Provide the [x, y] coordinate of the cell's center where the given text is located.  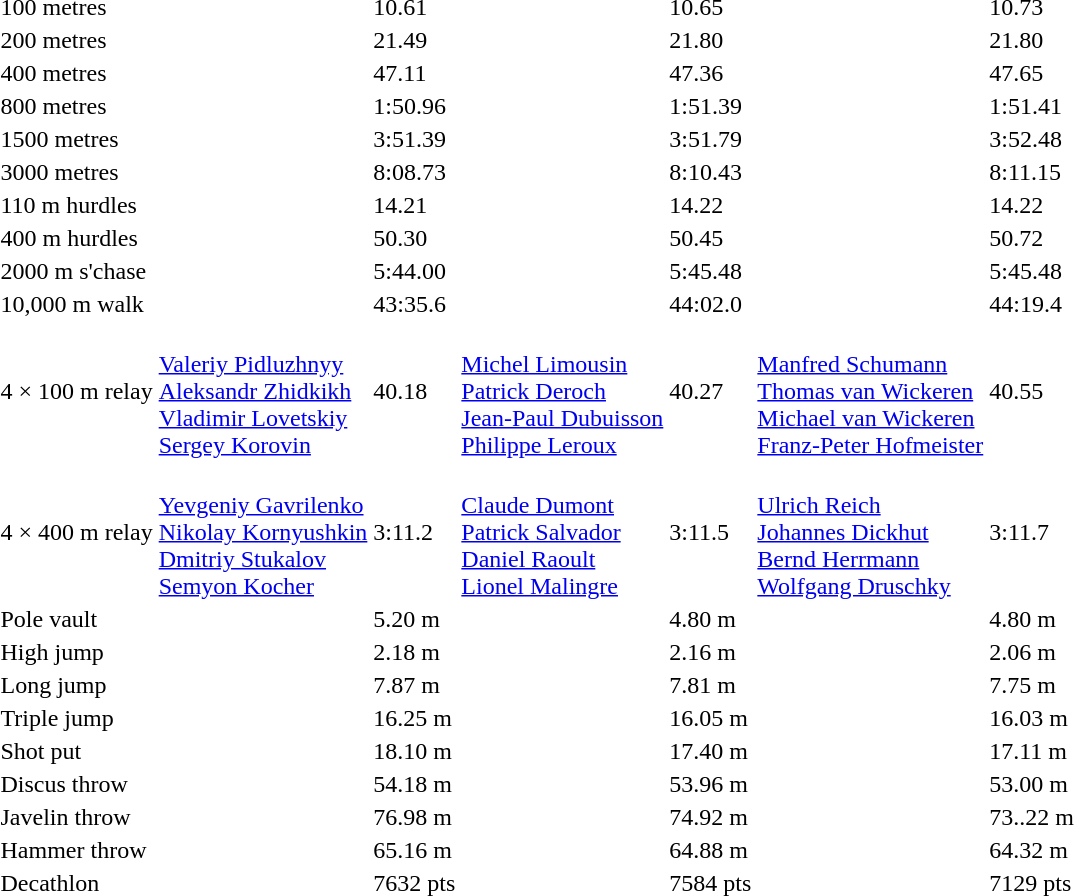
40.18 [414, 391]
74.92 m [710, 817]
2.16 m [710, 652]
76.98 m [414, 817]
Ulrich ReichJohannes DickhutBernd HerrmannWolfgang Druschky [870, 532]
Valeriy PidluzhnyyAleksandr ZhidkikhVladimir LovetskiySergey Korovin [263, 391]
50.30 [414, 238]
47.11 [414, 73]
3:51.39 [414, 139]
7.87 m [414, 685]
1:51.39 [710, 106]
Claude DumontPatrick SalvadorDaniel RaoultLionel Malingre [562, 532]
44:02.0 [710, 304]
5:44.00 [414, 271]
17.40 m [710, 751]
47.36 [710, 73]
Yevgeniy GavrilenkoNikolay KornyushkinDmitriy StukalovSemyon Kocher [263, 532]
2.18 m [414, 652]
4.80 m [710, 619]
5.20 m [414, 619]
7.81 m [710, 685]
3:11.2 [414, 532]
21.49 [414, 40]
8:10.43 [710, 172]
53.96 m [710, 784]
8:08.73 [414, 172]
21.80 [710, 40]
16.05 m [710, 718]
3:11.5 [710, 532]
65.16 m [414, 850]
18.10 m [414, 751]
Michel LimousinPatrick DerochJean-Paul DubuissonPhilippe Leroux [562, 391]
1:50.96 [414, 106]
43:35.6 [414, 304]
16.25 m [414, 718]
14.22 [710, 205]
64.88 m [710, 850]
Manfred SchumannThomas van WickerenMichael van WickerenFranz-Peter Hofmeister [870, 391]
5:45.48 [710, 271]
50.45 [710, 238]
3:51.79 [710, 139]
54.18 m [414, 784]
14.21 [414, 205]
40.27 [710, 391]
